Extract the (x, y) coordinate from the center of the cell holding the provided text.  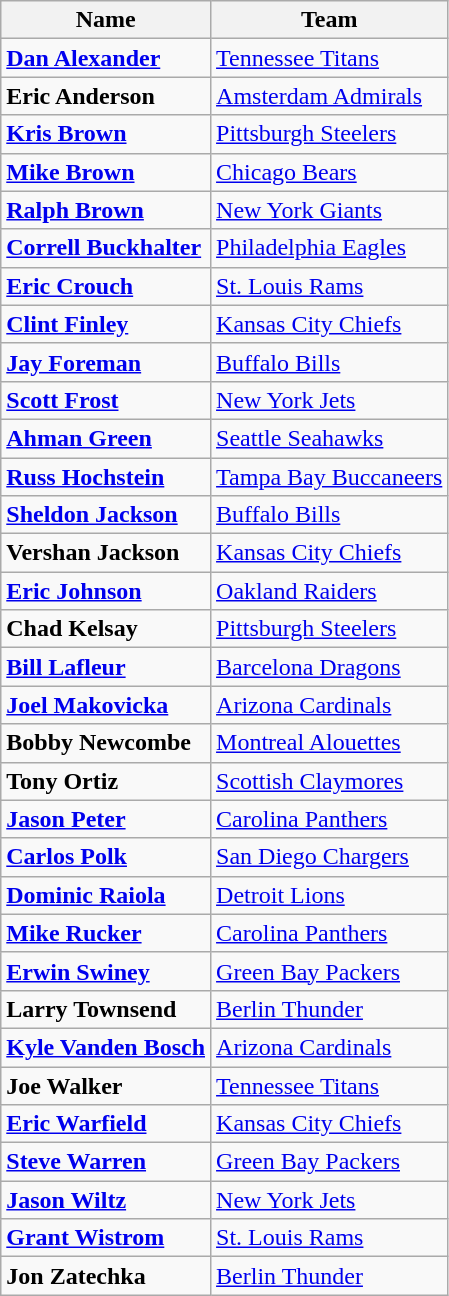
Erwin Swiney (106, 971)
Barcelona Dragons (330, 667)
Carlos Polk (106, 857)
Sheldon Jackson (106, 515)
Kyle Vanden Bosch (106, 1047)
Mike Rucker (106, 933)
Ahman Green (106, 438)
Seattle Seahawks (330, 438)
Name (106, 20)
Bill Lafleur (106, 667)
Larry Townsend (106, 1009)
Amsterdam Admirals (330, 96)
Joel Makovicka (106, 705)
Dominic Raiola (106, 895)
New York Giants (330, 210)
Jon Zatechka (106, 1276)
Vershan Jackson (106, 553)
Scottish Claymores (330, 781)
Team (330, 20)
Jason Peter (106, 819)
Eric Warfield (106, 1124)
Scott Frost (106, 400)
Chad Kelsay (106, 629)
Russ Hochstein (106, 477)
Montreal Alouettes (330, 743)
Dan Alexander (106, 58)
Grant Wistrom (106, 1238)
San Diego Chargers (330, 857)
Philadelphia Eagles (330, 248)
Jay Foreman (106, 362)
Kris Brown (106, 134)
Jason Wiltz (106, 1200)
Eric Anderson (106, 96)
Bobby Newcombe (106, 743)
Clint Finley (106, 324)
Mike Brown (106, 172)
Chicago Bears (330, 172)
Joe Walker (106, 1085)
Steve Warren (106, 1162)
Detroit Lions (330, 895)
Eric Johnson (106, 591)
Ralph Brown (106, 210)
Correll Buckhalter (106, 248)
Eric Crouch (106, 286)
Oakland Raiders (330, 591)
Tony Ortiz (106, 781)
Tampa Bay Buccaneers (330, 477)
